Output the (x, y) coordinate of the center of the cell containing the given text.  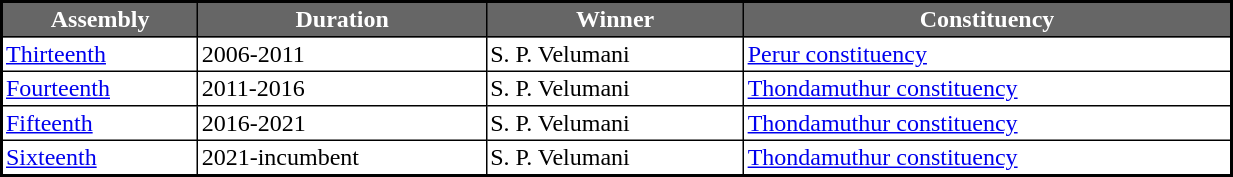
Fifteenth (100, 123)
2016-2021 (342, 123)
Winner (614, 20)
Constituency (988, 20)
2011-2016 (342, 88)
Assembly (100, 20)
Sixteenth (100, 158)
Perur constituency (988, 54)
Thirteenth (100, 54)
Duration (342, 20)
Fourteenth (100, 88)
2021-incumbent (342, 158)
2006-2011 (342, 54)
